Identify which cell holds the provided text, then report its (X, Y) central coordinate. 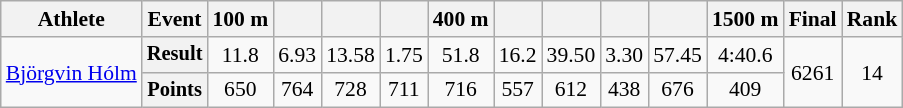
4:40.6 (746, 55)
3.30 (624, 55)
Final (813, 19)
711 (404, 90)
Event (175, 19)
Result (175, 55)
1500 m (746, 19)
400 m (461, 19)
438 (624, 90)
Points (175, 90)
57.45 (678, 55)
Athlete (72, 19)
6261 (813, 72)
16.2 (518, 55)
612 (572, 90)
13.58 (350, 55)
6.93 (297, 55)
409 (746, 90)
728 (350, 90)
Björgvin Hólm (72, 72)
676 (678, 90)
14 (872, 72)
11.8 (240, 55)
100 m (240, 19)
764 (297, 90)
650 (240, 90)
557 (518, 90)
Rank (872, 19)
716 (461, 90)
39.50 (572, 55)
51.8 (461, 55)
1.75 (404, 55)
